Return the [X, Y] coordinate for the center point of the cell that contains the specified text.  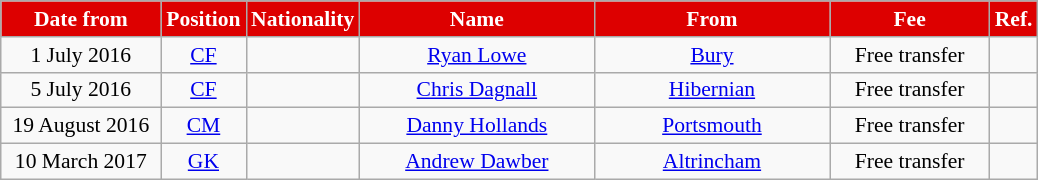
Nationality [302, 19]
Position [204, 19]
Fee [910, 19]
Chris Dagnall [476, 90]
Altrincham [712, 162]
Andrew Dawber [476, 162]
10 March 2017 [81, 162]
CM [204, 126]
GK [204, 162]
Danny Hollands [476, 126]
Ref. [1014, 19]
Bury [712, 55]
Ryan Lowe [476, 55]
19 August 2016 [81, 126]
From [712, 19]
Hibernian [712, 90]
1 July 2016 [81, 55]
5 July 2016 [81, 90]
Name [476, 19]
Portsmouth [712, 126]
Date from [81, 19]
